Scan for the cell matching the given text and deliver its (X, Y) coordinate at center. 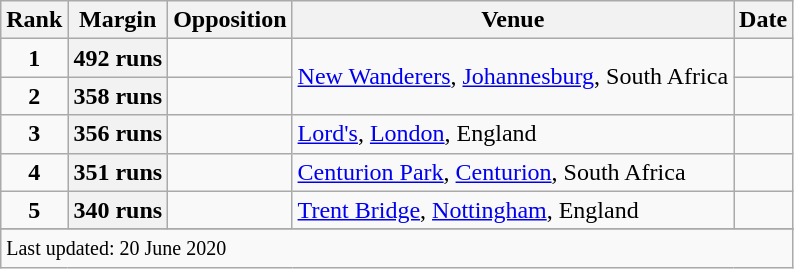
492 runs (118, 58)
Last updated: 20 June 2020 (397, 248)
Centurion Park, Centurion, South Africa (513, 172)
Opposition (230, 20)
Date (764, 20)
351 runs (118, 172)
5 (34, 210)
3 (34, 134)
Rank (34, 20)
358 runs (118, 96)
1 (34, 58)
4 (34, 172)
Margin (118, 20)
Lord's, London, England (513, 134)
Venue (513, 20)
2 (34, 96)
340 runs (118, 210)
Trent Bridge, Nottingham, England (513, 210)
356 runs (118, 134)
New Wanderers, Johannesburg, South Africa (513, 77)
